Capture the cell that displays the provided text and extract its (X, Y) central coordinate. 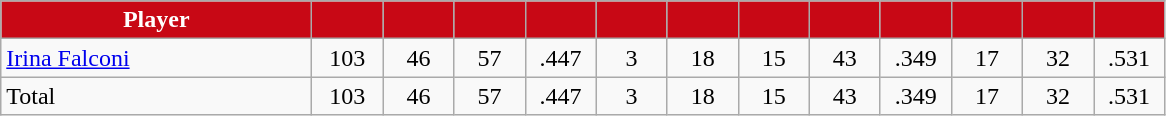
Player (156, 20)
Irina Falconi (156, 58)
Total (156, 96)
